Identify which cell holds the provided text, then report its (x, y) central coordinate. 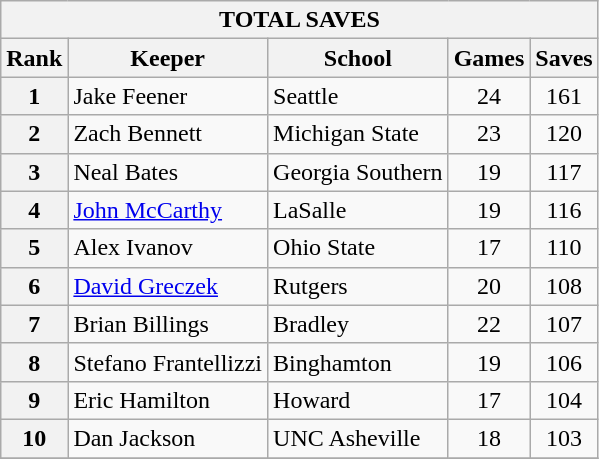
106 (564, 362)
5 (34, 248)
7 (34, 324)
110 (564, 248)
4 (34, 210)
Seattle (358, 96)
104 (564, 400)
Bradley (358, 324)
Dan Jackson (168, 438)
Saves (564, 58)
Georgia Southern (358, 172)
Alex Ivanov (168, 248)
Brian Billings (168, 324)
8 (34, 362)
TOTAL SAVES (300, 20)
120 (564, 134)
6 (34, 286)
24 (489, 96)
Rutgers (358, 286)
23 (489, 134)
116 (564, 210)
School (358, 58)
2 (34, 134)
UNC Asheville (358, 438)
Neal Bates (168, 172)
22 (489, 324)
Binghamton (358, 362)
10 (34, 438)
9 (34, 400)
20 (489, 286)
Howard (358, 400)
3 (34, 172)
103 (564, 438)
Rank (34, 58)
Zach Bennett (168, 134)
107 (564, 324)
Stefano Frantellizzi (168, 362)
1 (34, 96)
Jake Feener (168, 96)
Michigan State (358, 134)
David Greczek (168, 286)
Ohio State (358, 248)
Games (489, 58)
18 (489, 438)
Keeper (168, 58)
John McCarthy (168, 210)
LaSalle (358, 210)
Eric Hamilton (168, 400)
161 (564, 96)
108 (564, 286)
117 (564, 172)
